Determine the [X, Y] coordinate at the center of the cell enclosing the given text.  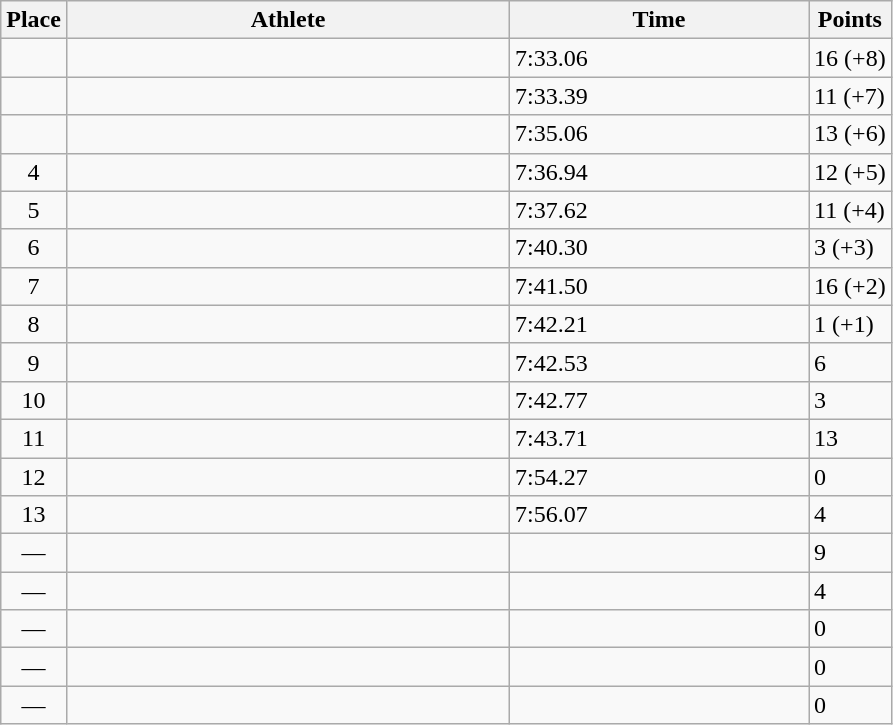
7:37.62 [660, 210]
7:56.07 [660, 515]
7:41.50 [660, 286]
13 (+6) [850, 134]
11 (+4) [850, 210]
11 (+7) [850, 96]
7 [34, 286]
10 [34, 400]
7:35.06 [660, 134]
12 [34, 477]
1 (+1) [850, 324]
5 [34, 210]
7:33.39 [660, 96]
Time [660, 20]
3 (+3) [850, 248]
7:54.27 [660, 477]
7:42.77 [660, 400]
7:42.21 [660, 324]
11 [34, 438]
7:40.30 [660, 248]
7:42.53 [660, 362]
Place [34, 20]
16 (+2) [850, 286]
Points [850, 20]
8 [34, 324]
Athlete [288, 20]
7:36.94 [660, 172]
7:43.71 [660, 438]
3 [850, 400]
12 (+5) [850, 172]
16 (+8) [850, 58]
7:33.06 [660, 58]
